Output the (x, y) coordinate of the center of the cell containing the given text.  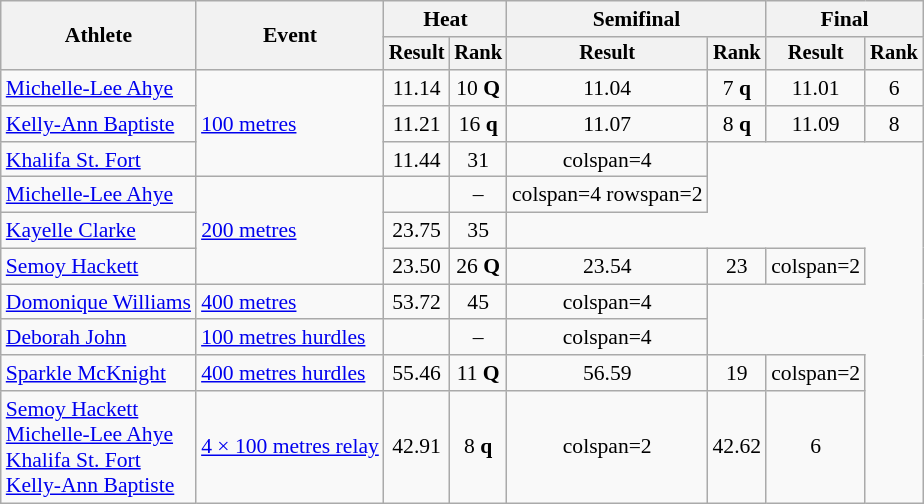
Semifinal (636, 19)
400 metres hurdles (290, 373)
colspan=4 rowspan=2 (608, 195)
23 (736, 267)
7 q (736, 88)
16 q (478, 124)
Khalifa St. Fort (98, 160)
31 (478, 160)
45 (478, 302)
Kelly-Ann Baptiste (98, 124)
10 Q (478, 88)
19 (736, 373)
42.62 (736, 447)
26 Q (478, 267)
42.91 (417, 447)
Semoy Hackett (98, 267)
11.21 (417, 124)
Athlete (98, 36)
35 (478, 231)
4 × 100 metres relay (290, 447)
55.46 (417, 373)
Event (290, 36)
100 metres hurdles (290, 338)
11.04 (608, 88)
23.75 (417, 231)
100 metres (290, 124)
11.01 (816, 88)
Sparkle McKnight (98, 373)
Semoy HackettMichelle-Lee AhyeKhalifa St. FortKelly-Ann Baptiste (98, 447)
Deborah John (98, 338)
11 Q (478, 373)
56.59 (608, 373)
Domonique Williams (98, 302)
11.09 (816, 124)
53.72 (417, 302)
11.14 (417, 88)
11.07 (608, 124)
Final (844, 19)
Kayelle Clarke (98, 231)
11.44 (417, 160)
23.50 (417, 267)
8 (894, 124)
Heat (446, 19)
23.54 (608, 267)
400 metres (290, 302)
200 metres (290, 230)
